Search for the cell housing the specified text and yield its (x, y) center coordinate. 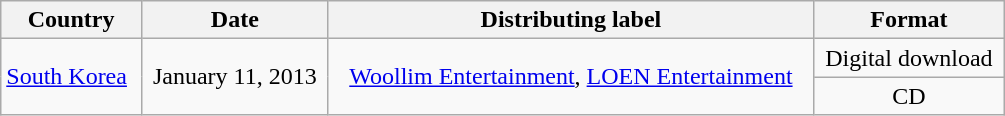
South Korea (72, 77)
Distributing label (570, 20)
Date (234, 20)
CD (910, 96)
Woollim Entertainment, LOEN Entertainment (570, 77)
Country (72, 20)
Format (910, 20)
January 11, 2013 (234, 77)
Digital download (910, 58)
